Return [x, y] of the center of cell containing provided text 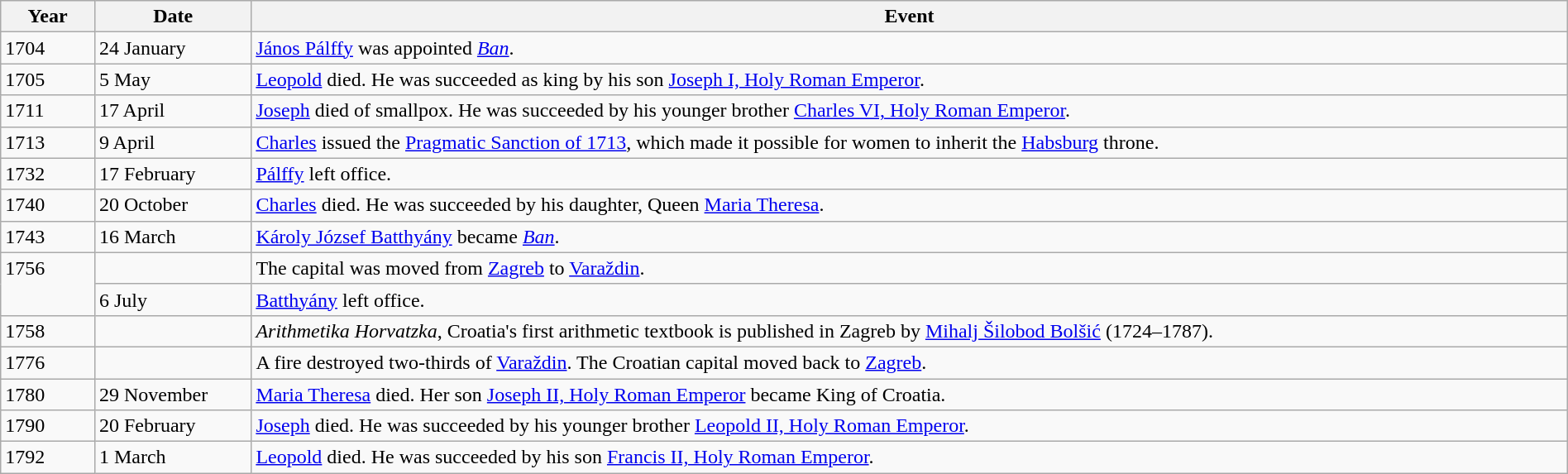
1 March [172, 457]
Event [910, 17]
6 July [172, 299]
Charles died. He was succeeded by his daughter, Queen Maria Theresa. [910, 205]
1713 [48, 142]
1780 [48, 395]
5 May [172, 79]
17 April [172, 111]
1792 [48, 457]
16 March [172, 237]
Charles issued the Pragmatic Sanction of 1713, which made it possible for women to inherit the Habsburg throne. [910, 142]
Károly József Batthyány became Ban. [910, 237]
1758 [48, 331]
17 February [172, 174]
1740 [48, 205]
Date [172, 17]
29 November [172, 395]
1790 [48, 426]
9 April [172, 142]
20 February [172, 426]
1756 [48, 284]
1711 [48, 111]
1732 [48, 174]
Batthyány left office. [910, 299]
Leopold died. He was succeeded as king by his son Joseph I, Holy Roman Emperor. [910, 79]
Joseph died. He was succeeded by his younger brother Leopold II, Holy Roman Emperor. [910, 426]
Maria Theresa died. Her son Joseph II, Holy Roman Emperor became King of Croatia. [910, 395]
1705 [48, 79]
Pálffy left office. [910, 174]
1743 [48, 237]
Year [48, 17]
Leopold died. He was succeeded by his son Francis II, Holy Roman Emperor. [910, 457]
1776 [48, 362]
The capital was moved from Zagreb to Varaždin. [910, 268]
A fire destroyed two-thirds of Varaždin. The Croatian capital moved back to Zagreb. [910, 362]
Arithmetika Horvatzka, Croatia's first arithmetic textbook is published in Zagreb by Mihalj Šilobod Bolšić (1724–1787). [910, 331]
20 October [172, 205]
Joseph died of smallpox. He was succeeded by his younger brother Charles VI, Holy Roman Emperor. [910, 111]
24 January [172, 48]
1704 [48, 48]
János Pálffy was appointed Ban. [910, 48]
